Identify which cell holds the provided text, then report its [X, Y] central coordinate. 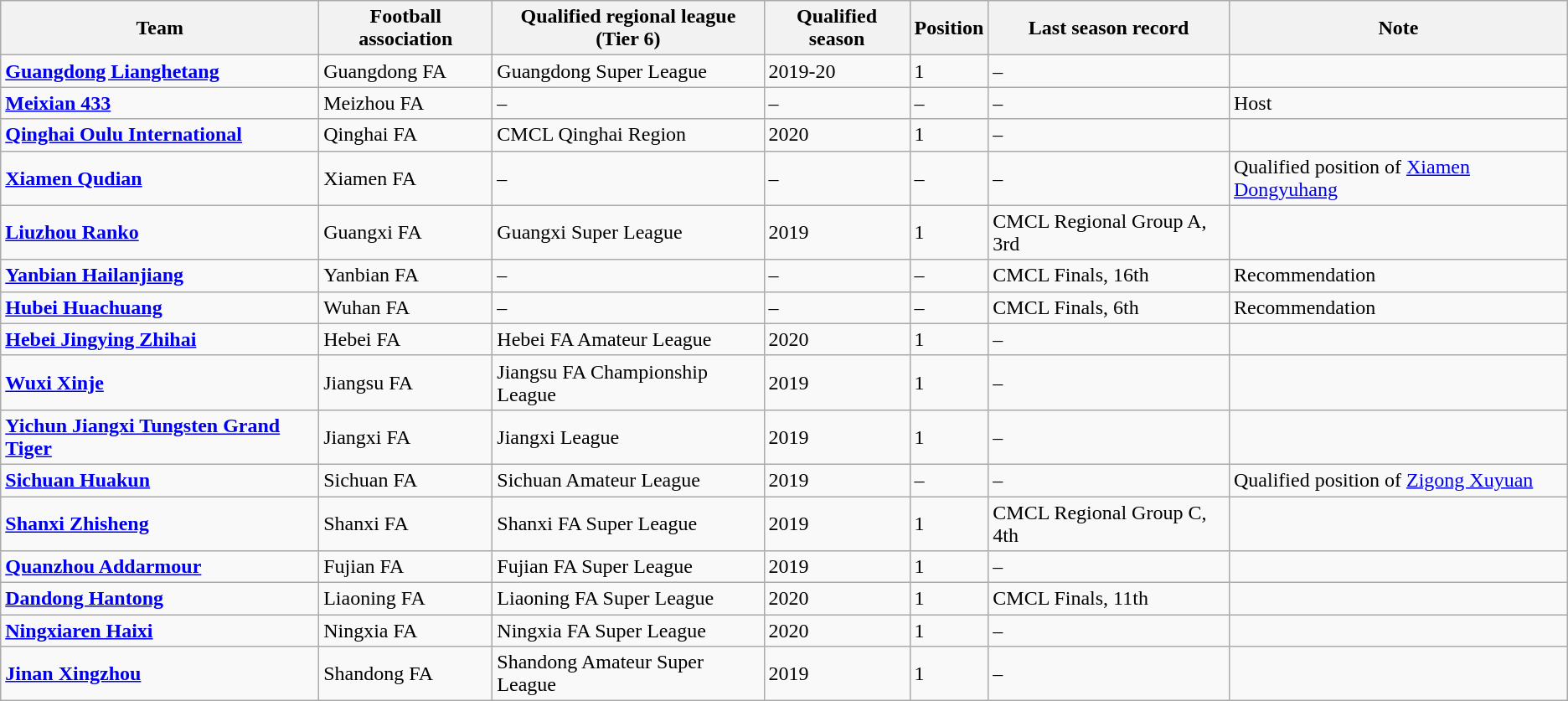
Last season record [1109, 28]
Liaoning FA [405, 599]
CMCL Qinghai Region [628, 135]
Qualified position of Xiamen Dongyuhang [1398, 178]
CMCL Finals, 6th [1109, 307]
Sichuan Huakun [160, 480]
Qualified position of Zigong Xuyuan [1398, 480]
Jiangsu FA Championship League [628, 382]
Qinghai FA [405, 135]
Yanbian Hailanjiang [160, 276]
Hebei Jingying Zhihai [160, 339]
Hubei Huachuang [160, 307]
Jinan Xingzhou [160, 673]
Yanbian FA [405, 276]
Guangdong Super League [628, 71]
Xiamen FA [405, 178]
Liaoning FA Super League [628, 599]
CMCL Finals, 16th [1109, 276]
Jiangsu FA [405, 382]
Meizhou FA [405, 103]
Note [1398, 28]
Guangdong Lianghetang [160, 71]
Guangxi Super League [628, 233]
Football association [405, 28]
Shanxi FA [405, 523]
Xiamen Qudian [160, 178]
Hebei FA Amateur League [628, 339]
Sichuan Amateur League [628, 480]
Wuhan FA [405, 307]
Ningxia FA [405, 631]
Shandong FA [405, 673]
Jiangxi FA [405, 437]
Fujian FA Super League [628, 567]
Qualified season [837, 28]
Guangxi FA [405, 233]
Qinghai Oulu International [160, 135]
Yichun Jiangxi Tungsten Grand Tiger [160, 437]
Wuxi Xinje [160, 382]
Qualified regional league(Tier 6) [628, 28]
Meixian 433 [160, 103]
Guangdong FA [405, 71]
Host [1398, 103]
Position [949, 28]
Ningxia FA Super League [628, 631]
Fujian FA [405, 567]
Shandong Amateur Super League [628, 673]
2019-20 [837, 71]
Shanxi Zhisheng [160, 523]
Dandong Hantong [160, 599]
Team [160, 28]
Liuzhou Ranko [160, 233]
Jiangxi League [628, 437]
CMCL Finals, 11th [1109, 599]
CMCL Regional Group C, 4th [1109, 523]
Ningxiaren Haixi [160, 631]
Quanzhou Addarmour [160, 567]
CMCL Regional Group A, 3rd [1109, 233]
Hebei FA [405, 339]
Shanxi FA Super League [628, 523]
Sichuan FA [405, 480]
